Pinpoint the cell where the given text exists, returning its [X, Y] midpoint coordinate. 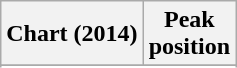
Peakposition [189, 34]
Chart (2014) [72, 34]
